Detect which cell encompasses the target text, then output its (X, Y) center coordinate. 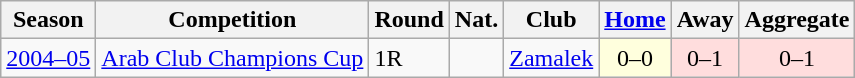
Away (705, 20)
2004–05 (48, 58)
Round (409, 20)
Competition (232, 20)
0–0 (635, 58)
Zamalek (552, 58)
Aggregate (797, 20)
Club (552, 20)
Home (635, 20)
Nat. (476, 20)
Arab Club Champions Cup (232, 58)
1R (409, 58)
Season (48, 20)
